From the cell containing the given text, extract its center point as (x, y) coordinate. 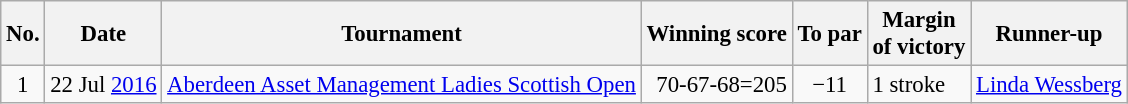
No. (23, 34)
Linda Wessberg (1050, 85)
Winning score (716, 34)
Marginof victory (919, 34)
To par (830, 34)
−11 (830, 85)
Aberdeen Asset Management Ladies Scottish Open (402, 85)
Tournament (402, 34)
1 (23, 85)
70-67-68=205 (716, 85)
Runner-up (1050, 34)
22 Jul 2016 (104, 85)
1 stroke (919, 85)
Date (104, 34)
